From the cell containing the given text, extract its center point as (x, y) coordinate. 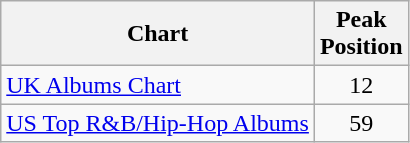
PeakPosition (361, 34)
12 (361, 85)
US Top R&B/Hip-Hop Albums (158, 123)
Chart (158, 34)
UK Albums Chart (158, 85)
59 (361, 123)
